Return [X, Y] of the center of cell containing provided text 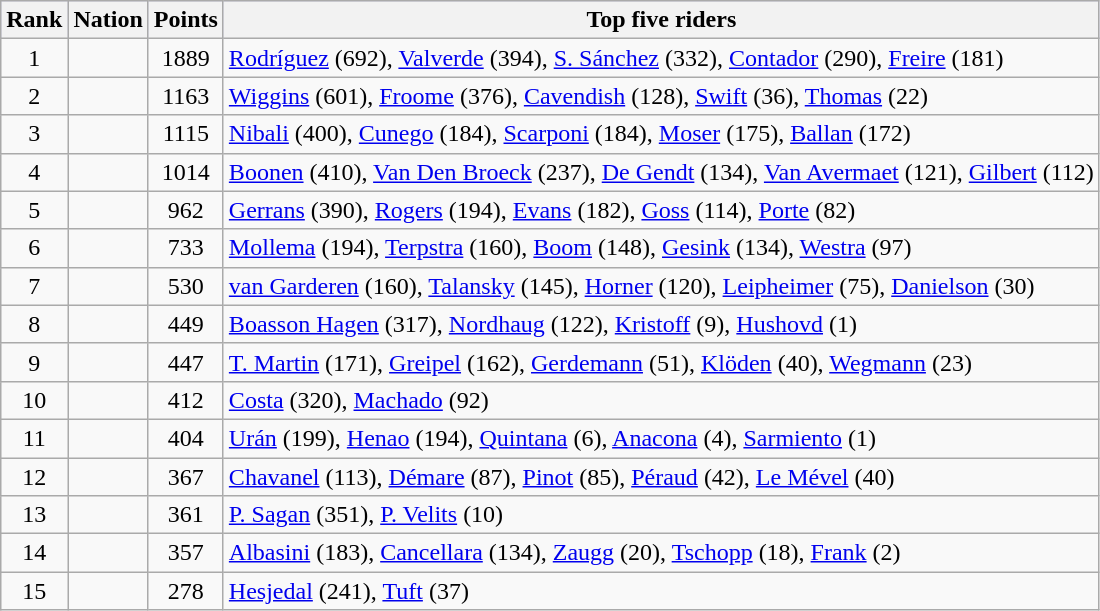
2 [34, 96]
6 [34, 248]
357 [186, 553]
8 [34, 324]
9 [34, 362]
962 [186, 210]
Rank [34, 20]
4 [34, 172]
15 [34, 591]
van Garderen (160), Talansky (145), Horner (120), Leipheimer (75), Danielson (30) [661, 286]
412 [186, 400]
447 [186, 362]
Albasini (183), Cancellara (134), Zaugg (20), Tschopp (18), Frank (2) [661, 553]
1889 [186, 58]
3 [34, 134]
1163 [186, 96]
404 [186, 438]
7 [34, 286]
Wiggins (601), Froome (376), Cavendish (128), Swift (36), Thomas (22) [661, 96]
Top five riders [661, 20]
Mollema (194), Terpstra (160), Boom (148), Gesink (134), Westra (97) [661, 248]
733 [186, 248]
Chavanel (113), Démare (87), Pinot (85), Péraud (42), Le Mével (40) [661, 477]
361 [186, 515]
13 [34, 515]
T. Martin (171), Greipel (162), Gerdemann (51), Klöden (40), Wegmann (23) [661, 362]
14 [34, 553]
Costa (320), Machado (92) [661, 400]
Points [186, 20]
12 [34, 477]
5 [34, 210]
Hesjedal (241), Tuft (37) [661, 591]
Boonen (410), Van Den Broeck (237), De Gendt (134), Van Avermaet (121), Gilbert (112) [661, 172]
P. Sagan (351), P. Velits (10) [661, 515]
1115 [186, 134]
367 [186, 477]
11 [34, 438]
449 [186, 324]
Boasson Hagen (317), Nordhaug (122), Kristoff (9), Hushovd (1) [661, 324]
530 [186, 286]
Nibali (400), Cunego (184), Scarponi (184), Moser (175), Ballan (172) [661, 134]
1 [34, 58]
10 [34, 400]
Rodríguez (692), Valverde (394), S. Sánchez (332), Contador (290), Freire (181) [661, 58]
Urán (199), Henao (194), Quintana (6), Anacona (4), Sarmiento (1) [661, 438]
Gerrans (390), Rogers (194), Evans (182), Goss (114), Porte (82) [661, 210]
1014 [186, 172]
278 [186, 591]
Nation [108, 20]
